Find where the given text appears and provide that cell's center as (x, y) coordinate. 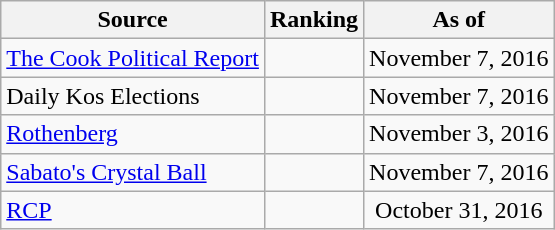
RCP (133, 210)
Ranking (314, 20)
Source (133, 20)
As of (459, 20)
Sabato's Crystal Ball (133, 172)
November 3, 2016 (459, 134)
Daily Kos Elections (133, 96)
The Cook Political Report (133, 58)
October 31, 2016 (459, 210)
Rothenberg (133, 134)
